Return [X, Y] of the center of cell containing provided text 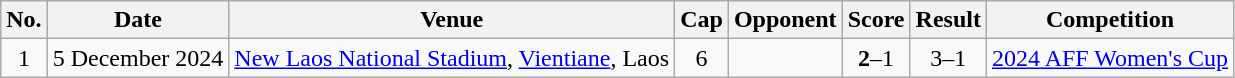
2–1 [876, 58]
Competition [1110, 20]
No. [24, 20]
Date [138, 20]
3–1 [948, 58]
1 [24, 58]
New Laos National Stadium, Vientiane, Laos [452, 58]
Venue [452, 20]
Score [876, 20]
Opponent [785, 20]
2024 AFF Women's Cup [1110, 58]
Cap [702, 20]
5 December 2024 [138, 58]
6 [702, 58]
Result [948, 20]
